Return the (X, Y) coordinate for the center point of the cell that contains the specified text.  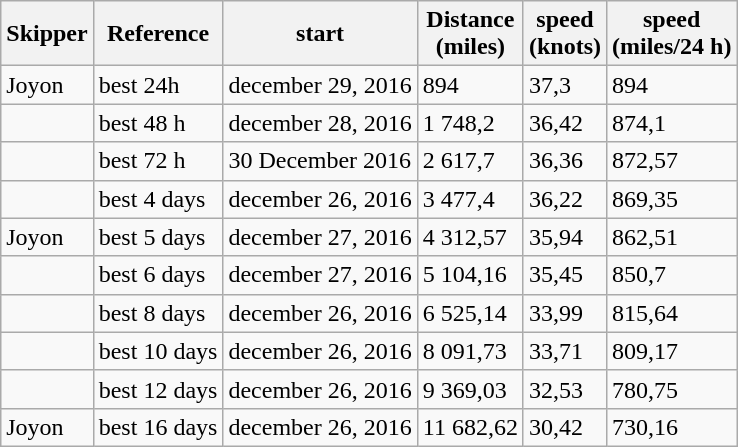
best 5 days (158, 237)
8 091,73 (470, 351)
815,64 (672, 313)
best 24h (158, 85)
874,1 (672, 123)
36,42 (564, 123)
4 312,57 (470, 237)
30,42 (564, 427)
speed(knots) (564, 34)
36,36 (564, 161)
30 December 2016 (320, 161)
872,57 (672, 161)
best 12 days (158, 389)
speed(miles/24 h) (672, 34)
37,3 (564, 85)
best 72 h (158, 161)
best 4 days (158, 199)
best 8 days (158, 313)
809,17 (672, 351)
best 16 days (158, 427)
Reference (158, 34)
869,35 (672, 199)
32,53 (564, 389)
11 682,62 (470, 427)
730,16 (672, 427)
5 104,16 (470, 275)
33,71 (564, 351)
850,7 (672, 275)
33,99 (564, 313)
best 48 h (158, 123)
2 617,7 (470, 161)
december 29, 2016 (320, 85)
start (320, 34)
35,94 (564, 237)
best 6 days (158, 275)
best 10 days (158, 351)
3 477,4 (470, 199)
6 525,14 (470, 313)
Skipper (47, 34)
9 369,03 (470, 389)
36,22 (564, 199)
780,75 (672, 389)
1 748,2 (470, 123)
862,51 (672, 237)
Distance(miles) (470, 34)
december 28, 2016 (320, 123)
35,45 (564, 275)
